Return [x, y] of the center of cell containing provided text 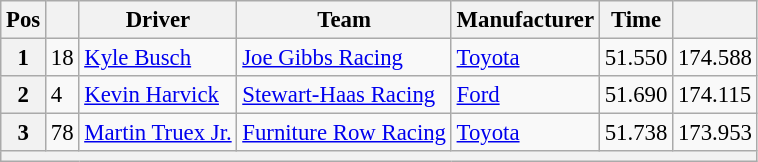
174.588 [716, 58]
174.115 [716, 95]
Joe Gibbs Racing [344, 58]
Ford [525, 95]
4 [62, 95]
Driver [158, 20]
51.738 [636, 133]
Pos [24, 20]
173.953 [716, 133]
18 [62, 58]
Team [344, 20]
78 [62, 133]
1 [24, 58]
Furniture Row Racing [344, 133]
Martin Truex Jr. [158, 133]
Stewart-Haas Racing [344, 95]
Manufacturer [525, 20]
51.690 [636, 95]
51.550 [636, 58]
Kevin Harvick [158, 95]
Time [636, 20]
3 [24, 133]
Kyle Busch [158, 58]
2 [24, 95]
